Capture the cell that displays the provided text and extract its [X, Y] central coordinate. 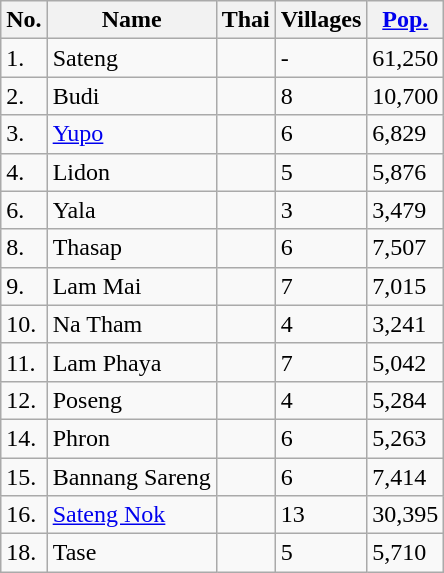
3,241 [406, 324]
12. [24, 400]
10. [24, 324]
Sateng Nok [132, 515]
- [321, 58]
Name [132, 20]
5,284 [406, 400]
1. [24, 58]
6. [24, 210]
8 [321, 96]
11. [24, 362]
13 [321, 515]
2. [24, 96]
Yupo [132, 134]
Bannang Sareng [132, 477]
15. [24, 477]
3 [321, 210]
No. [24, 20]
Budi [132, 96]
3,479 [406, 210]
Poseng [132, 400]
61,250 [406, 58]
3. [24, 134]
16. [24, 515]
Lam Phaya [132, 362]
Lidon [132, 172]
8. [24, 248]
Na Tham [132, 324]
Thasap [132, 248]
5,710 [406, 553]
Yala [132, 210]
7,414 [406, 477]
14. [24, 438]
5,263 [406, 438]
Tase [132, 553]
7,507 [406, 248]
Sateng [132, 58]
Villages [321, 20]
7,015 [406, 286]
18. [24, 553]
5,042 [406, 362]
4. [24, 172]
Pop. [406, 20]
Lam Mai [132, 286]
5,876 [406, 172]
10,700 [406, 96]
Thai [246, 20]
30,395 [406, 515]
9. [24, 286]
Phron [132, 438]
6,829 [406, 134]
